Extract the (x, y) coordinate from the center of the cell holding the provided text.  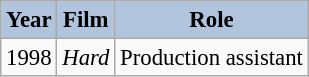
Film (86, 20)
Hard (86, 58)
Production assistant (212, 58)
Role (212, 20)
1998 (29, 58)
Year (29, 20)
